Search for the cell housing the specified text and yield its [x, y] center coordinate. 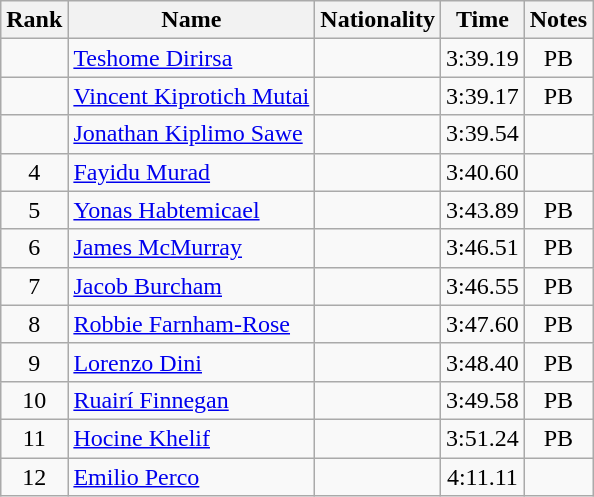
3:39.54 [483, 134]
4 [34, 172]
Teshome Dirirsa [192, 58]
Yonas Habtemicael [192, 210]
12 [34, 477]
3:46.55 [483, 286]
3:46.51 [483, 248]
3:39.17 [483, 96]
Jonathan Kiplimo Sawe [192, 134]
10 [34, 400]
Ruairí Finnegan [192, 400]
Robbie Farnham-Rose [192, 324]
Hocine Khelif [192, 438]
Name [192, 20]
Rank [34, 20]
3:51.24 [483, 438]
7 [34, 286]
Vincent Kiprotich Mutai [192, 96]
8 [34, 324]
Fayidu Murad [192, 172]
James McMurray [192, 248]
3:40.60 [483, 172]
11 [34, 438]
3:39.19 [483, 58]
3:47.60 [483, 324]
3:43.89 [483, 210]
3:49.58 [483, 400]
Time [483, 20]
9 [34, 362]
Notes [558, 20]
Emilio Perco [192, 477]
Jacob Burcham [192, 286]
Lorenzo Dini [192, 362]
3:48.40 [483, 362]
6 [34, 248]
4:11.11 [483, 477]
5 [34, 210]
Nationality [378, 20]
